Provide the (x, y) coordinate of the cell's center where the given text is located.  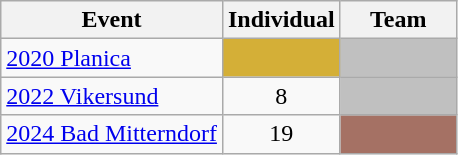
2024 Bad Mitterndorf (112, 134)
19 (281, 134)
2020 Planica (112, 58)
Event (112, 20)
Team (398, 20)
2022 Vikersund (112, 96)
8 (281, 96)
Individual (281, 20)
